Provide the [X, Y] coordinate of the cell's center where the given text is located.  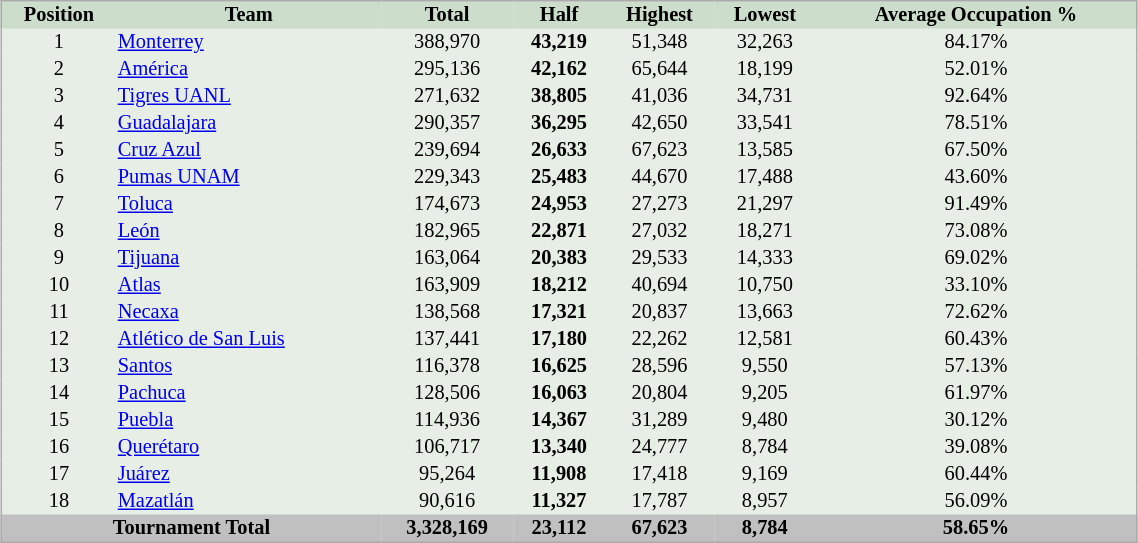
Pachuca [248, 394]
18,212 [559, 286]
4 [58, 124]
20,804 [660, 394]
15 [58, 420]
41,036 [660, 96]
42,650 [660, 124]
Tijuana [248, 258]
229,343 [447, 178]
114,936 [447, 420]
8 [58, 232]
13,585 [765, 150]
17,418 [660, 474]
1 [58, 42]
20,837 [660, 312]
9,550 [765, 366]
Highest [660, 15]
10 [58, 286]
Lowest [765, 15]
16,063 [559, 394]
León [248, 232]
239,694 [447, 150]
Tigres UANL [248, 96]
Juárez [248, 474]
67.50% [976, 150]
Average Occupation % [976, 15]
Atlético de San Luis [248, 340]
11,908 [559, 474]
11,327 [559, 502]
26,633 [559, 150]
43.60% [976, 178]
Puebla [248, 420]
69.02% [976, 258]
163,909 [447, 286]
Querétaro [248, 448]
3,328,169 [447, 528]
57.13% [976, 366]
9,480 [765, 420]
22,871 [559, 232]
32,263 [765, 42]
Position [58, 15]
36,295 [559, 124]
182,965 [447, 232]
138,568 [447, 312]
6 [58, 178]
52.01% [976, 70]
13,663 [765, 312]
Necaxa [248, 312]
14,333 [765, 258]
2 [58, 70]
73.08% [976, 232]
17,321 [559, 312]
Santos [248, 366]
33,541 [765, 124]
137,441 [447, 340]
Guadalajara [248, 124]
27,032 [660, 232]
17,488 [765, 178]
106,717 [447, 448]
84.17% [976, 42]
Pumas UNAM [248, 178]
271,632 [447, 96]
23,112 [559, 528]
Team [248, 15]
Atlas [248, 286]
92.64% [976, 96]
8,957 [765, 502]
33.10% [976, 286]
56.09% [976, 502]
90,616 [447, 502]
24,953 [559, 204]
51,348 [660, 42]
163,064 [447, 258]
295,136 [447, 70]
78.51% [976, 124]
22,262 [660, 340]
31,289 [660, 420]
Toluca [248, 204]
7 [58, 204]
3 [58, 96]
17,180 [559, 340]
5 [58, 150]
9 [58, 258]
Cruz Azul [248, 150]
61.97% [976, 394]
13,340 [559, 448]
17,787 [660, 502]
11 [58, 312]
18,271 [765, 232]
Monterrey [248, 42]
25,483 [559, 178]
290,357 [447, 124]
28,596 [660, 366]
17 [58, 474]
65,644 [660, 70]
América [248, 70]
38,805 [559, 96]
12,581 [765, 340]
12 [58, 340]
40,694 [660, 286]
42,162 [559, 70]
Tournament Total [191, 528]
91.49% [976, 204]
16,625 [559, 366]
60.44% [976, 474]
128,506 [447, 394]
18 [58, 502]
29,533 [660, 258]
20,383 [559, 258]
72.62% [976, 312]
Total [447, 15]
30.12% [976, 420]
13 [58, 366]
174,673 [447, 204]
39.08% [976, 448]
9,205 [765, 394]
Half [559, 15]
18,199 [765, 70]
44,670 [660, 178]
9,169 [765, 474]
Mazatlán [248, 502]
24,777 [660, 448]
16 [58, 448]
116,378 [447, 366]
21,297 [765, 204]
43,219 [559, 42]
60.43% [976, 340]
388,970 [447, 42]
27,273 [660, 204]
58.65% [976, 528]
95,264 [447, 474]
14,367 [559, 420]
10,750 [765, 286]
14 [58, 394]
34,731 [765, 96]
